Pinpoint the cell where the given text exists, returning its (X, Y) midpoint coordinate. 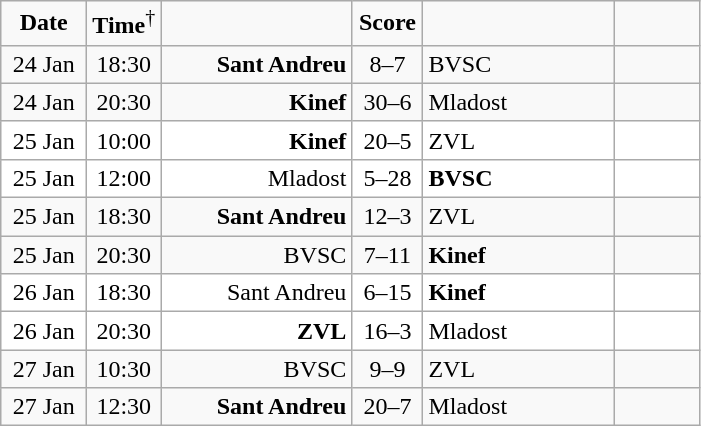
8–7 (388, 64)
20–7 (388, 407)
30–6 (388, 102)
10:30 (124, 369)
9–9 (388, 369)
Time† (124, 24)
20–5 (388, 140)
Score (388, 24)
16–3 (388, 331)
12:00 (124, 178)
Date (44, 24)
7–11 (388, 255)
10:00 (124, 140)
12–3 (388, 217)
6–15 (388, 293)
12:30 (124, 407)
5–28 (388, 178)
